Scan for the cell matching the given text and deliver its (X, Y) coordinate at center. 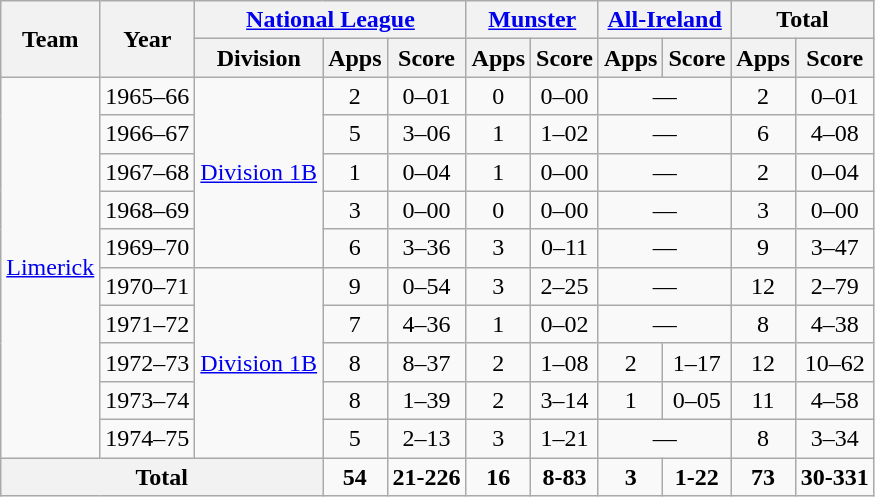
16 (498, 477)
3–14 (565, 400)
Division (259, 58)
1–02 (565, 134)
30-331 (834, 477)
8–37 (426, 362)
2–25 (565, 286)
Team (50, 39)
1965–66 (148, 96)
1970–71 (148, 286)
4–08 (834, 134)
3–36 (426, 248)
1–21 (565, 438)
10–62 (834, 362)
8-83 (565, 477)
7 (355, 324)
2–79 (834, 286)
0–02 (565, 324)
1966–67 (148, 134)
Munster (532, 20)
2–13 (426, 438)
1–39 (426, 400)
3–06 (426, 134)
Year (148, 39)
1969–70 (148, 248)
0–05 (697, 400)
Limerick (50, 268)
National League (330, 20)
73 (763, 477)
54 (355, 477)
11 (763, 400)
0–54 (426, 286)
1-22 (697, 477)
1974–75 (148, 438)
0–11 (565, 248)
4–38 (834, 324)
1967–68 (148, 172)
3–34 (834, 438)
1971–72 (148, 324)
4–58 (834, 400)
3–47 (834, 248)
1972–73 (148, 362)
1–08 (565, 362)
All-Ireland (664, 20)
1–17 (697, 362)
21-226 (426, 477)
1973–74 (148, 400)
4–36 (426, 324)
1968–69 (148, 210)
